Search for the cell housing the specified text and yield its (X, Y) center coordinate. 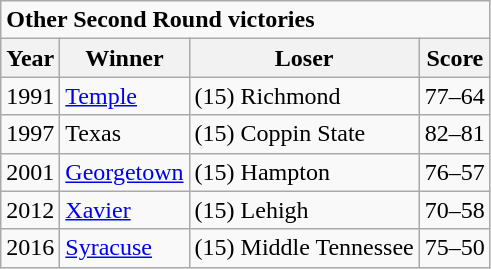
75–50 (454, 248)
Texas (124, 134)
(15) Middle Tennessee (304, 248)
82–81 (454, 134)
(15) Lehigh (304, 210)
(15) Richmond (304, 96)
Loser (304, 58)
1991 (30, 96)
Syracuse (124, 248)
(15) Coppin State (304, 134)
70–58 (454, 210)
2001 (30, 172)
Xavier (124, 210)
1997 (30, 134)
77–64 (454, 96)
76–57 (454, 172)
Georgetown (124, 172)
Year (30, 58)
(15) Hampton (304, 172)
2016 (30, 248)
Winner (124, 58)
Score (454, 58)
Temple (124, 96)
2012 (30, 210)
Other Second Round victories (246, 20)
